Search for the cell housing the specified text and yield its (X, Y) center coordinate. 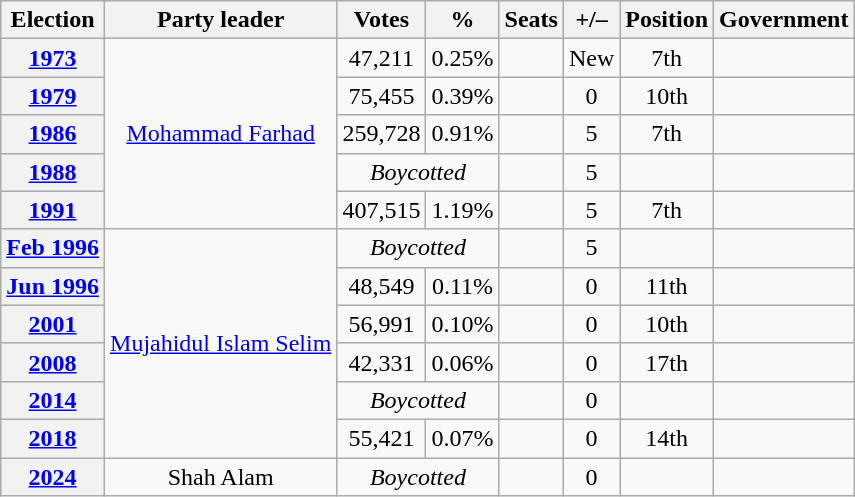
1973 (53, 58)
14th (667, 438)
0.39% (462, 96)
0.06% (462, 362)
75,455 (382, 96)
+/– (591, 20)
Government (784, 20)
17th (667, 362)
New (591, 58)
2008 (53, 362)
2001 (53, 324)
55,421 (382, 438)
Votes (382, 20)
47,211 (382, 58)
Party leader (221, 20)
Shah Alam (221, 477)
Jun 1996 (53, 286)
% (462, 20)
1979 (53, 96)
0.11% (462, 286)
2024 (53, 477)
0.91% (462, 134)
0.25% (462, 58)
0.07% (462, 438)
259,728 (382, 134)
1991 (53, 210)
Election (53, 20)
2018 (53, 438)
11th (667, 286)
2014 (53, 400)
56,991 (382, 324)
Mujahidul Islam Selim (221, 343)
Position (667, 20)
1986 (53, 134)
1.19% (462, 210)
407,515 (382, 210)
42,331 (382, 362)
1988 (53, 172)
48,549 (382, 286)
Mohammad Farhad (221, 134)
Feb 1996 (53, 248)
Seats (531, 20)
0.10% (462, 324)
